Identify which cell holds the provided text, then report its [X, Y] central coordinate. 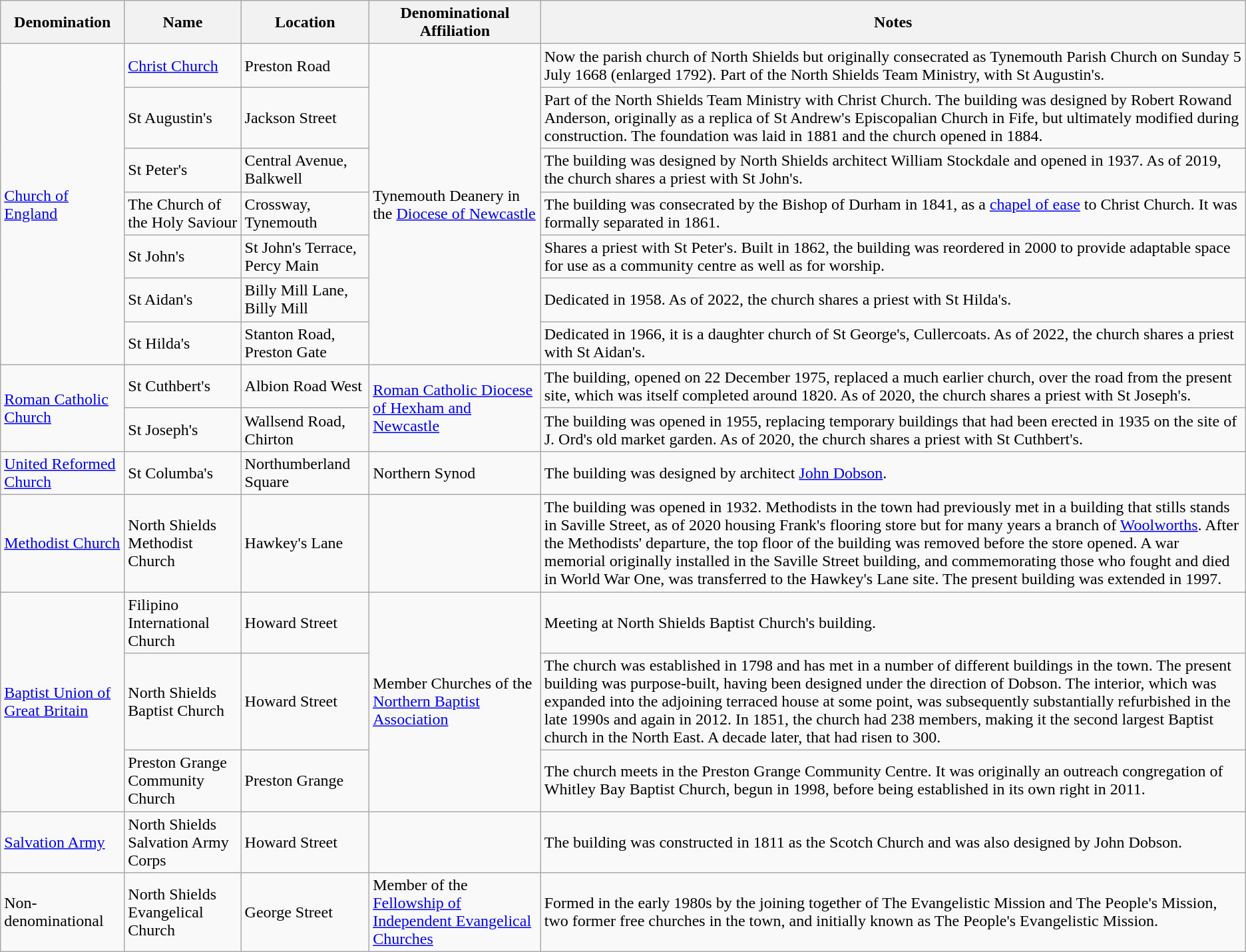
Billy Mill Lane, Billy Mill [305, 299]
Preston Road [305, 65]
Northern Synod [455, 472]
Crossway, Tynemouth [305, 213]
Dedicated in 1966, it is a daughter church of St George's, Cullercoats. As of 2022, the church shares a priest with St Aidan's. [893, 343]
George Street [305, 913]
Member Churches of the Northern Baptist Association [455, 702]
North Shields Salvation Army Corps [182, 842]
Stanton Road, Preston Gate [305, 343]
The building was designed by North Shields architect William Stockdale and opened in 1937. As of 2019, the church shares a priest with St John's. [893, 170]
Filipino International Church [182, 623]
North Shields Evangelical Church [182, 913]
The building was consecrated by the Bishop of Durham in 1841, as a chapel of ease to Christ Church. It was formally separated in 1861. [893, 213]
The building was designed by architect John Dobson. [893, 472]
St Peter's [182, 170]
Tynemouth Deanery in the Diocese of Newcastle [455, 204]
Hawkey's Lane [305, 543]
The Church of the Holy Saviour [182, 213]
Non-denominational [63, 913]
Church of England [63, 204]
Member of the Fellowship of Independent Evangelical Churches [455, 913]
Albion Road West [305, 386]
St Augustin's [182, 118]
United Reformed Church [63, 472]
Central Avenue, Balkwell [305, 170]
Salvation Army [63, 842]
Roman Catholic Diocese of Hexham and Newcastle [455, 408]
Preston Grange Community Church [182, 781]
Northumberland Square [305, 472]
Baptist Union of Great Britain [63, 702]
St Cuthbert's [182, 386]
Jackson Street [305, 118]
Denominational Affiliation [455, 23]
St Joseph's [182, 430]
Methodist Church [63, 543]
Meeting at North Shields Baptist Church's building. [893, 623]
Dedicated in 1958. As of 2022, the church shares a priest with St Hilda's. [893, 299]
Christ Church [182, 65]
St Aidan's [182, 299]
Location [305, 23]
Preston Grange [305, 781]
St John's [182, 257]
Denomination [63, 23]
St Hilda's [182, 343]
Wallsend Road, Chirton [305, 430]
North Shields Methodist Church [182, 543]
Notes [893, 23]
St John's Terrace, Percy Main [305, 257]
North Shields Baptist Church [182, 702]
St Columba's [182, 472]
The building was constructed in 1811 as the Scotch Church and was also designed by John Dobson. [893, 842]
Name [182, 23]
Roman Catholic Church [63, 408]
